Pinpoint the cell where the given text exists, returning its [X, Y] midpoint coordinate. 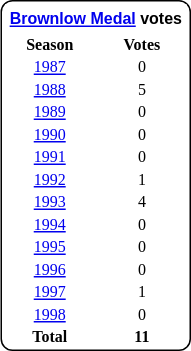
Brownlow Medal votes [96, 18]
1988 [50, 90]
1996 [50, 270]
1998 [50, 314]
1990 [50, 134]
Votes [142, 44]
Total [50, 337]
1991 [50, 157]
1992 [50, 180]
11 [142, 337]
4 [142, 202]
1997 [50, 292]
1994 [50, 224]
1993 [50, 202]
1995 [50, 247]
1989 [50, 112]
5 [142, 90]
1987 [50, 67]
Season [50, 44]
